From the cell containing the given text, extract its center point as (X, Y) coordinate. 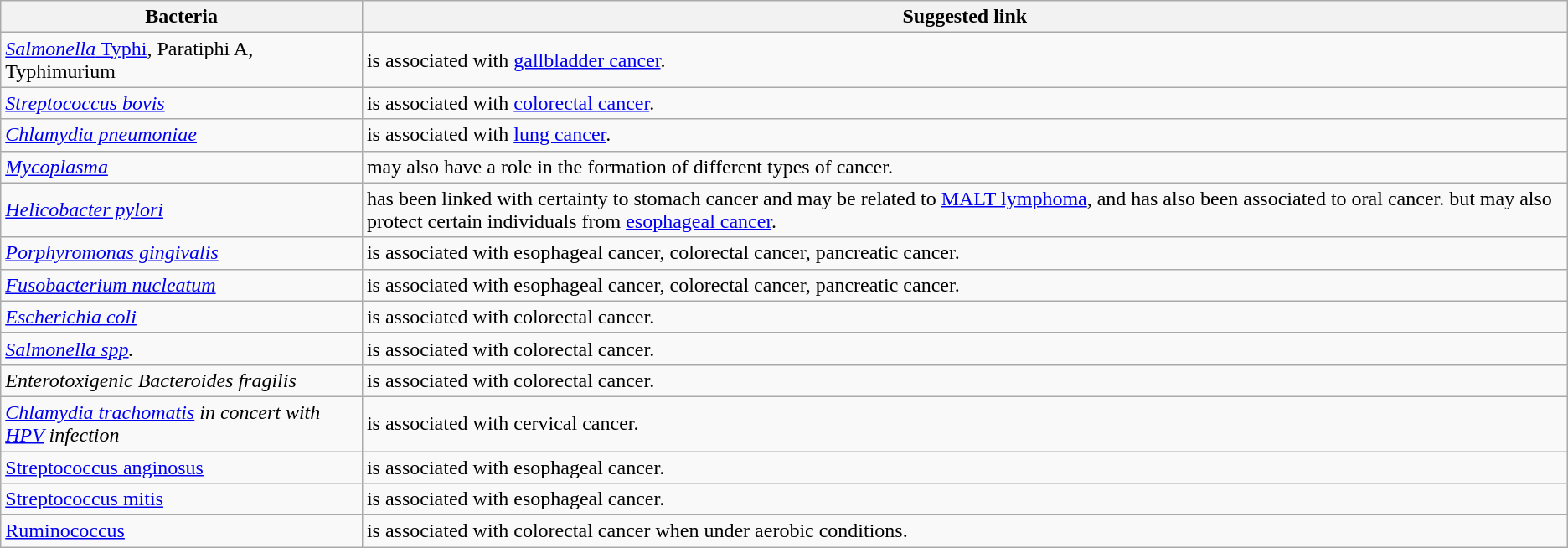
Salmonella Typhi, Paratiphi A, Typhimurium (182, 60)
Porphyromonas gingivalis (182, 253)
Bacteria (182, 17)
Streptococcus mitis (182, 499)
Salmonella spp. (182, 349)
Streptococcus anginosus (182, 467)
is associated with gallbladder cancer. (965, 60)
is associated with lung cancer. (965, 135)
Ruminococcus (182, 531)
may also have a role in the formation of different types of cancer. (965, 167)
Escherichia coli (182, 317)
Chlamydia trachomatis in concert with HPV infection (182, 424)
Enterotoxigenic Bacteroides fragilis (182, 380)
Helicobacter pylori (182, 209)
Fusobacterium nucleatum (182, 285)
Chlamydia pneumoniae (182, 135)
Streptococcus bovis (182, 103)
Suggested link (965, 17)
is associated with colorectal cancer when under aerobic conditions. (965, 531)
is associated with cervical cancer. (965, 424)
Mycoplasma (182, 167)
